Extract the (X, Y) coordinate from the center of the cell holding the provided text.  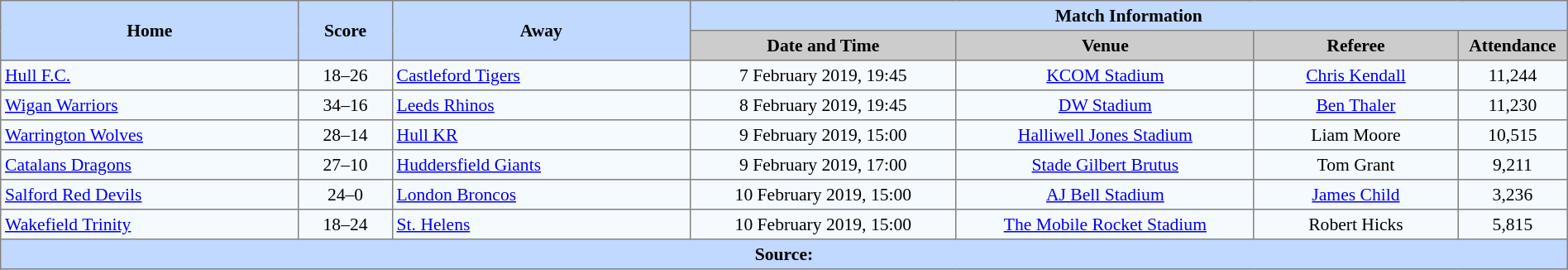
Match Information (1128, 16)
18–26 (346, 75)
Ben Thaler (1355, 105)
5,815 (1513, 224)
Attendance (1513, 46)
11,244 (1513, 75)
Date and Time (823, 46)
Robert Hicks (1355, 224)
28–14 (346, 135)
DW Stadium (1105, 105)
Halliwell Jones Stadium (1105, 135)
Salford Red Devils (150, 195)
9,211 (1513, 165)
St. Helens (541, 224)
10,515 (1513, 135)
Referee (1355, 46)
Away (541, 31)
7 February 2019, 19:45 (823, 75)
Tom Grant (1355, 165)
18–24 (346, 224)
KCOM Stadium (1105, 75)
Wakefield Trinity (150, 224)
Stade Gilbert Brutus (1105, 165)
24–0 (346, 195)
James Child (1355, 195)
34–16 (346, 105)
27–10 (346, 165)
3,236 (1513, 195)
Source: (784, 254)
8 February 2019, 19:45 (823, 105)
Wigan Warriors (150, 105)
Leeds Rhinos (541, 105)
Score (346, 31)
Huddersfield Giants (541, 165)
11,230 (1513, 105)
9 February 2019, 15:00 (823, 135)
Hull F.C. (150, 75)
Hull KR (541, 135)
Warrington Wolves (150, 135)
Home (150, 31)
Liam Moore (1355, 135)
Catalans Dragons (150, 165)
London Broncos (541, 195)
Venue (1105, 46)
AJ Bell Stadium (1105, 195)
9 February 2019, 17:00 (823, 165)
Castleford Tigers (541, 75)
Chris Kendall (1355, 75)
The Mobile Rocket Stadium (1105, 224)
